Return the (X, Y) coordinate for the center point of the cell that contains the specified text.  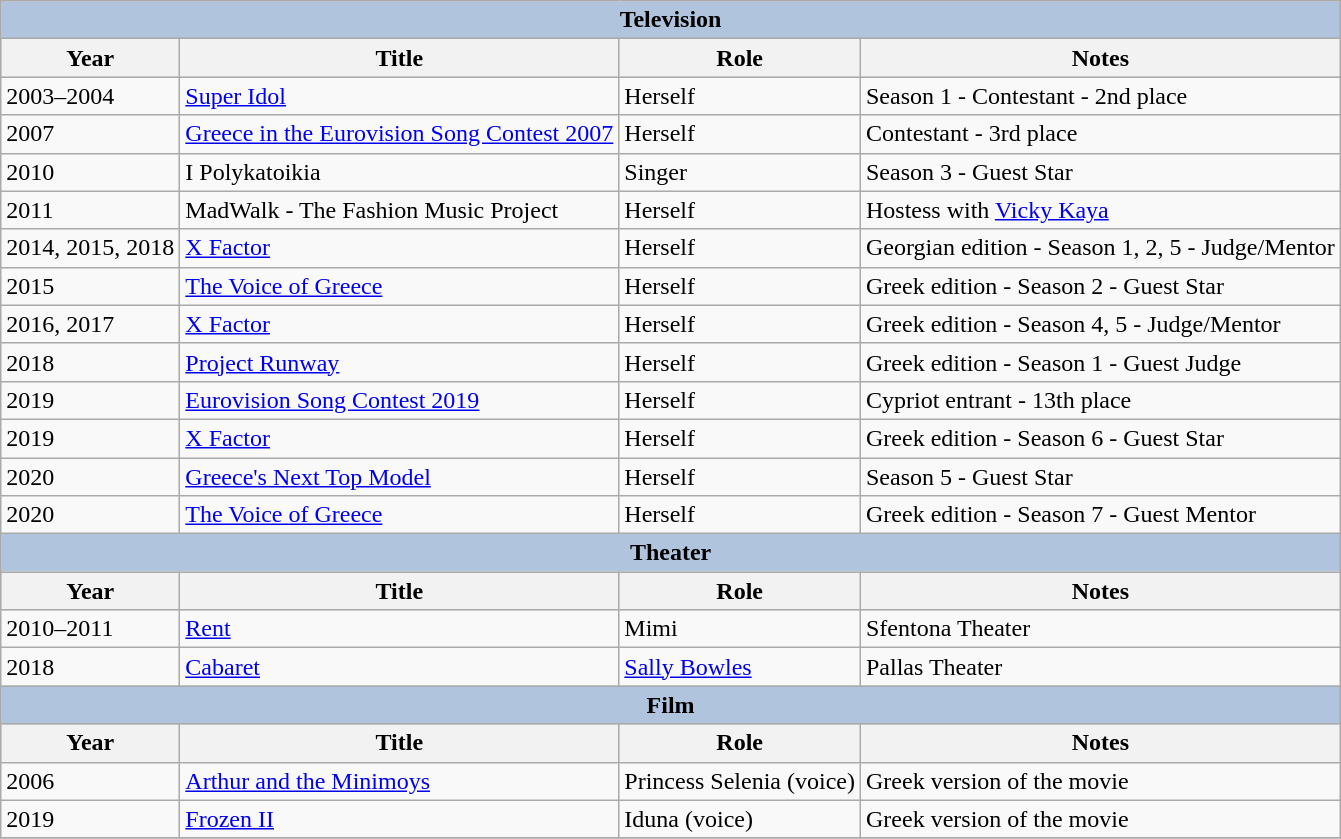
Eurovision Song Contest 2019 (400, 400)
Hostess with Vicky Kaya (1100, 210)
Television (671, 20)
Theater (671, 553)
Iduna (voice) (740, 819)
Contestant - 3rd place (1100, 134)
Cabaret (400, 667)
2007 (90, 134)
Greek edition - Season 7 - Guest Mentor (1100, 515)
2006 (90, 781)
Princess Selenia (voice) (740, 781)
Greece's Next Top Model (400, 477)
2010 (90, 172)
Greek edition - Season 2 - Guest Star (1100, 286)
Singer (740, 172)
2014, 2015, 2018 (90, 248)
Greek edition - Season 4, 5 - Judge/Mentor (1100, 324)
Sfentona Theater (1100, 629)
Georgian edition - Season 1, 2, 5 - Judge/Mentor (1100, 248)
2015 (90, 286)
2016, 2017 (90, 324)
Sally Bowles (740, 667)
Mimi (740, 629)
Pallas Theater (1100, 667)
Greek edition - Season 1 - Guest Judge (1100, 362)
I Polykatoikia (400, 172)
Cypriot entrant - 13th place (1100, 400)
Rent (400, 629)
2003–2004 (90, 96)
Season 1 - Contestant - 2nd place (1100, 96)
MadWalk - The Fashion Music Project (400, 210)
Frozen II (400, 819)
Film (671, 705)
Season 3 - Guest Star (1100, 172)
Project Runway (400, 362)
2010–2011 (90, 629)
Arthur and the Minimoys (400, 781)
Super Idol (400, 96)
2011 (90, 210)
Season 5 - Guest Star (1100, 477)
Greece in the Eurovision Song Contest 2007 (400, 134)
Greek edition - Season 6 - Guest Star (1100, 438)
